From the cell containing the given text, extract its center point as [x, y] coordinate. 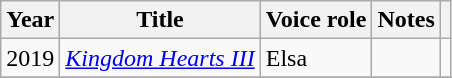
Kingdom Hearts III [160, 58]
Voice role [316, 20]
Notes [406, 20]
2019 [30, 58]
Title [160, 20]
Year [30, 20]
Elsa [316, 58]
